Output the (x, y) coordinate of the center of the cell containing the given text.  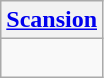
Scansion (52, 20)
